Output the [x, y] coordinate of the center of the cell containing the given text.  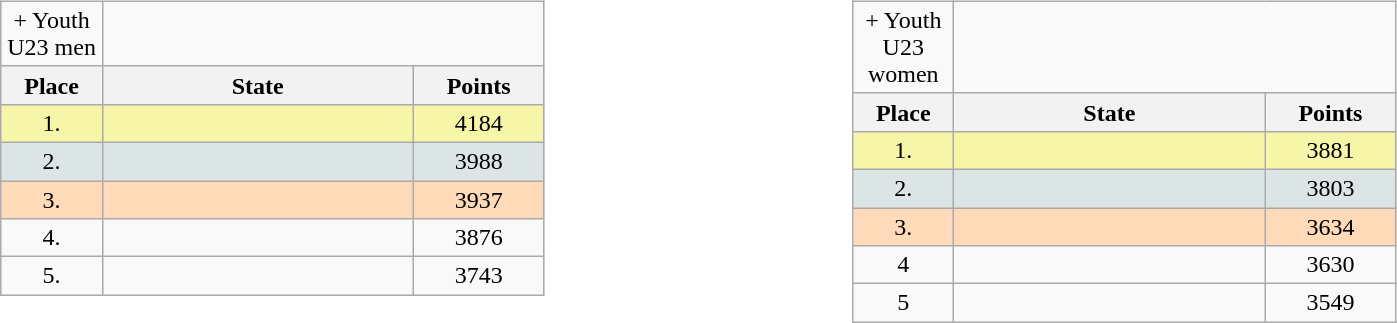
3876 [478, 238]
3743 [478, 276]
3803 [1330, 188]
4. [52, 238]
3634 [1330, 227]
3937 [478, 199]
3549 [1330, 303]
3630 [1330, 265]
4 [904, 265]
3881 [1330, 150]
3988 [478, 161]
+ Youth U23 women [904, 47]
5. [52, 276]
+ Youth U23 men [52, 34]
4184 [478, 123]
5 [904, 303]
